Return the [x, y] coordinate for the center point of the cell that contains the specified text.  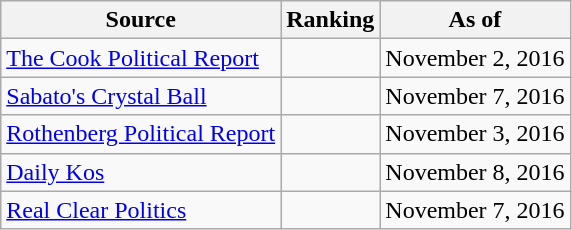
Sabato's Crystal Ball [141, 96]
Ranking [330, 20]
Real Clear Politics [141, 210]
Daily Kos [141, 172]
Rothenberg Political Report [141, 134]
Source [141, 20]
The Cook Political Report [141, 58]
November 8, 2016 [475, 172]
As of [475, 20]
November 3, 2016 [475, 134]
November 2, 2016 [475, 58]
